Find where the given text appears and provide that cell's center as [X, Y] coordinate. 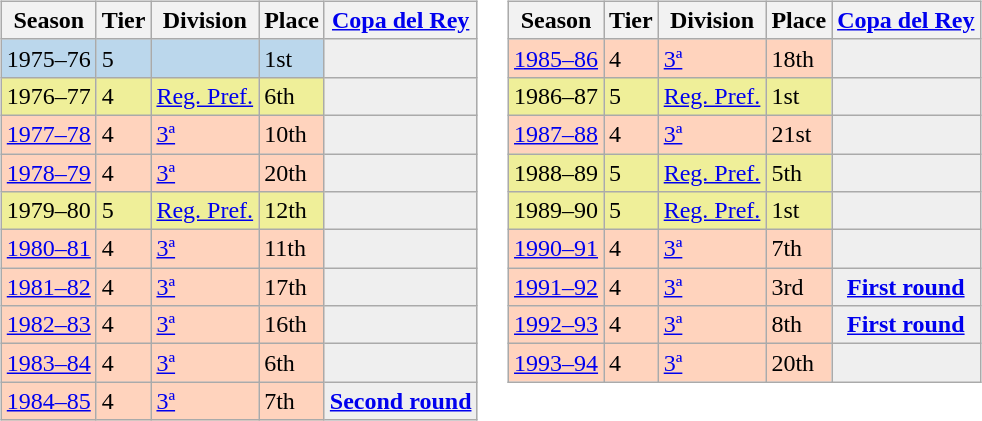
1984–85 [48, 401]
1986–87 [556, 96]
1989–90 [556, 211]
1979–80 [48, 211]
Second round [400, 401]
1990–91 [556, 249]
1993–94 [556, 363]
1988–89 [556, 173]
18th [799, 58]
1981–82 [48, 287]
1978–79 [48, 173]
1976–77 [48, 96]
1977–78 [48, 134]
8th [799, 325]
21st [799, 134]
10th [292, 134]
1991–92 [556, 287]
11th [292, 249]
1982–83 [48, 325]
1983–84 [48, 363]
17th [292, 287]
1975–76 [48, 58]
1987–88 [556, 134]
1980–81 [48, 249]
5th [799, 173]
16th [292, 325]
3rd [799, 287]
1992–93 [556, 325]
1985–86 [556, 58]
12th [292, 211]
